Find where the given text appears and provide that cell's center as [x, y] coordinate. 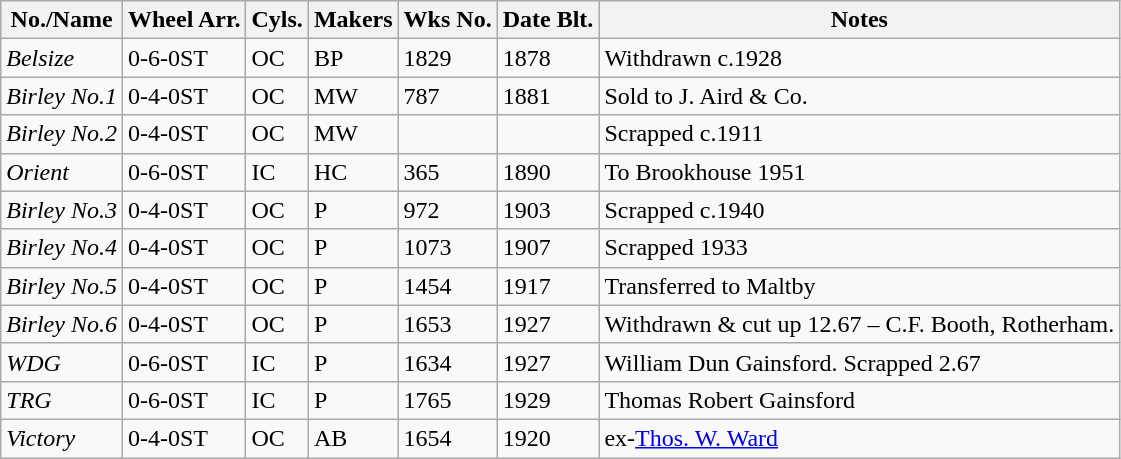
1653 [448, 324]
TRG [62, 400]
1929 [548, 400]
Wheel Arr. [184, 20]
BP [353, 58]
Birley No.1 [62, 96]
William Dun Gainsford. Scrapped 2.67 [860, 362]
1881 [548, 96]
Birley No.2 [62, 134]
Withdrawn & cut up 12.67 – C.F. Booth, Rotherham. [860, 324]
HC [353, 172]
1920 [548, 438]
Notes [860, 20]
1634 [448, 362]
Belsize [62, 58]
Makers [353, 20]
1073 [448, 248]
Birley No.5 [62, 286]
Scrapped c.1911 [860, 134]
No./Name [62, 20]
1829 [448, 58]
To Brookhouse 1951 [860, 172]
1878 [548, 58]
Scrapped c.1940 [860, 210]
ex-Thos. W. Ward [860, 438]
Birley No.4 [62, 248]
1917 [548, 286]
Birley No.3 [62, 210]
Wks No. [448, 20]
Withdrawn c.1928 [860, 58]
1903 [548, 210]
1654 [448, 438]
Scrapped 1933 [860, 248]
Cyls. [277, 20]
WDG [62, 362]
AB [353, 438]
Thomas Robert Gainsford [860, 400]
Date Blt. [548, 20]
Orient [62, 172]
1454 [448, 286]
1765 [448, 400]
Birley No.6 [62, 324]
787 [448, 96]
Transferred to Maltby [860, 286]
1907 [548, 248]
Victory [62, 438]
972 [448, 210]
Sold to J. Aird & Co. [860, 96]
1890 [548, 172]
365 [448, 172]
